Find where the given text appears and provide that cell's center as [x, y] coordinate. 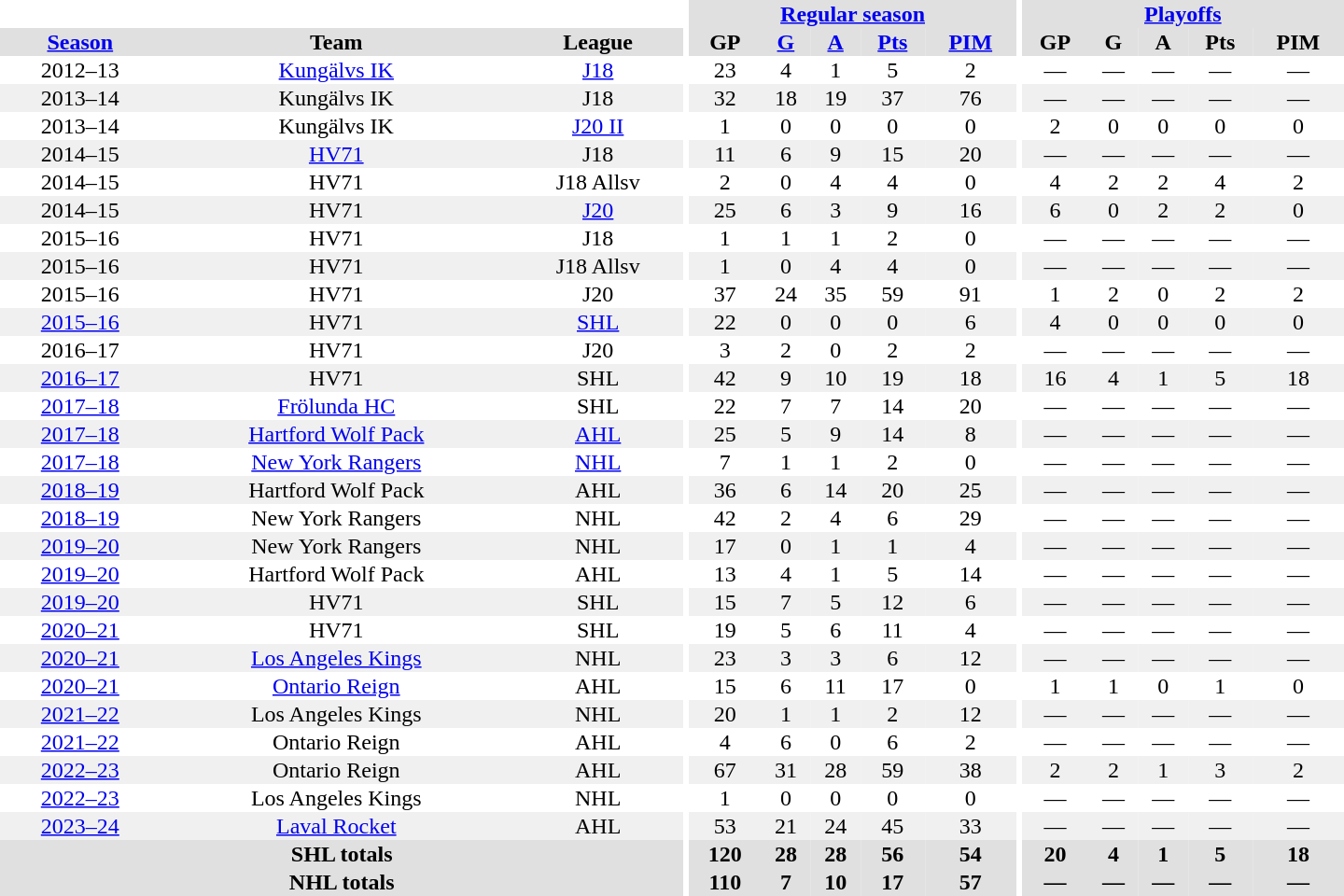
57 [971, 882]
Frölunda HC [336, 406]
91 [971, 294]
76 [971, 98]
2023–24 [80, 826]
32 [724, 98]
38 [971, 770]
67 [724, 770]
Laval Rocket [336, 826]
Team [336, 42]
35 [836, 294]
Regular season [852, 14]
29 [971, 518]
NHL totals [342, 882]
33 [971, 826]
8 [971, 434]
21 [786, 826]
SHL totals [342, 854]
League [598, 42]
2012–13 [80, 70]
13 [724, 574]
54 [971, 854]
36 [724, 490]
53 [724, 826]
56 [892, 854]
J20 II [598, 126]
Playoffs [1183, 14]
110 [724, 882]
120 [724, 854]
45 [892, 826]
Season [80, 42]
31 [786, 770]
